Locate the cell with the specified text and output its (X, Y) center coordinate. 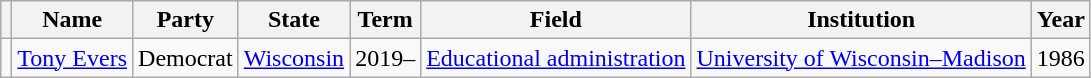
Wisconsin (294, 58)
2019– (386, 58)
Term (386, 20)
University of Wisconsin–Madison (861, 58)
Institution (861, 20)
Tony Evers (72, 58)
Democrat (186, 58)
State (294, 20)
Field (556, 20)
Year (1060, 20)
Educational administration (556, 58)
1986 (1060, 58)
Party (186, 20)
Name (72, 20)
